From the cell containing the given text, extract its center point as [X, Y] coordinate. 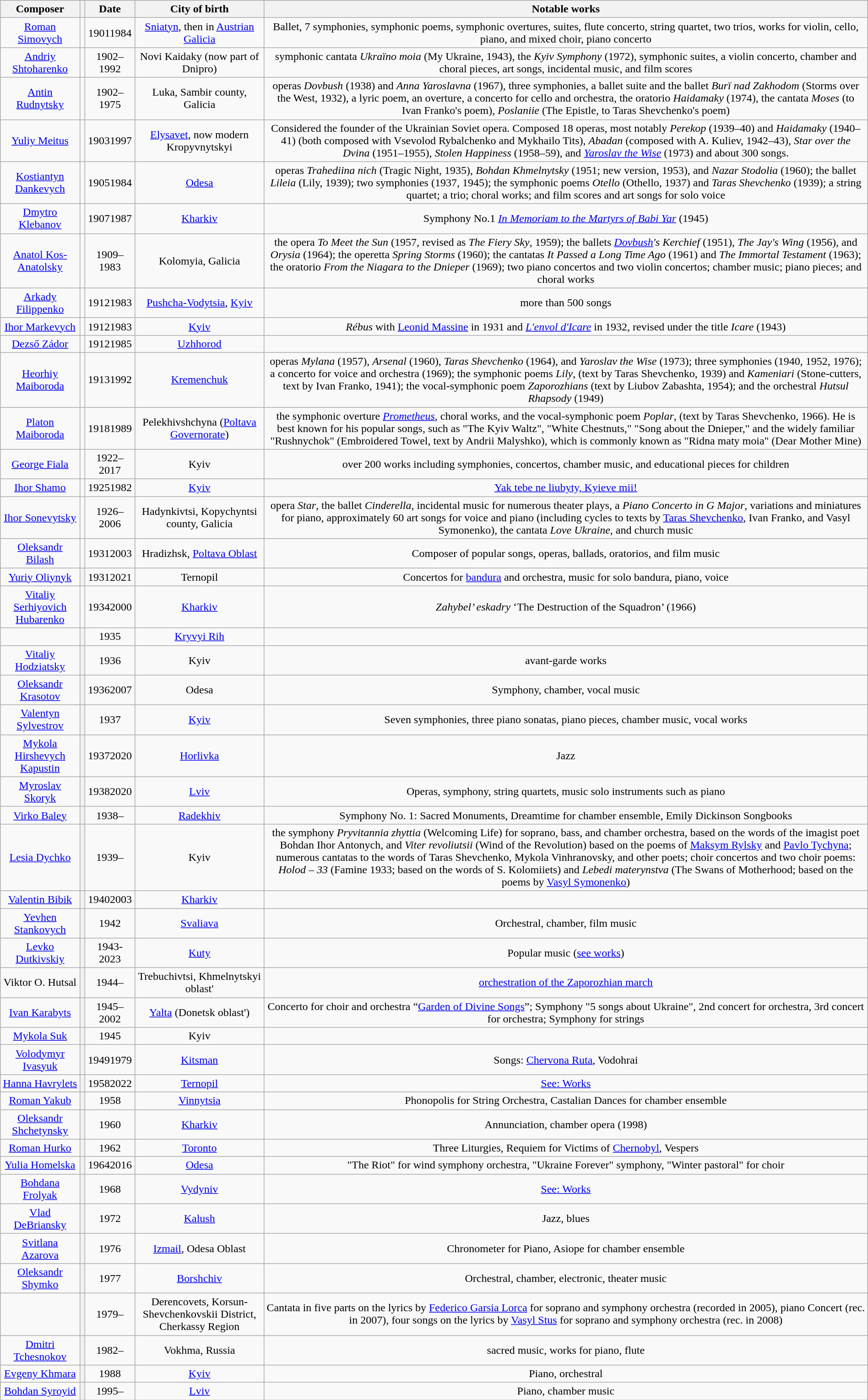
1995– [110, 1391]
Oleksandr Krasotov [40, 690]
Borshchiv [200, 1278]
Ihor Sonevytsky [40, 518]
19051984 [110, 183]
19382020 [110, 792]
Orchestral, chamber, film music [566, 923]
Symphony, chamber, vocal music [566, 690]
Kostiantyn Dankevych [40, 183]
Piano, chamber music [566, 1391]
Heorhiy Maiboroda [40, 380]
19582022 [110, 1083]
1979– [110, 1314]
1936 [110, 660]
Vlad DeBriansky [40, 1218]
Roman Hurko [40, 1148]
19071987 [110, 219]
Composer of popular songs, operas, ballads, oratorios, and film music [566, 554]
over 200 works including symphonies, concertos, chamber music, and educational pieces for children [566, 464]
Svaliava [200, 923]
Composer [40, 9]
Vinnytsia [200, 1101]
1943-2023 [110, 953]
Platon Maiboroda [40, 428]
Yuliy Meitus [40, 141]
Chronometer for Piano, Asiope for chamber ensemble [566, 1249]
1922–2017 [110, 464]
Pelekhivshchyna (Poltava Governorate) [200, 428]
Arkady Filippenko [40, 303]
Dmytro Klebanov [40, 219]
19362007 [110, 690]
Annunciation, chamber opera (1998) [566, 1124]
Operas, symphony, string quartets, music solo instruments such as piano [566, 792]
Concertos for bandura and orchestra, music for solo bandura, piano, voice [566, 577]
Oleksandr Bilash [40, 554]
George Fiala [40, 464]
1942 [110, 923]
Hradizhsk, Poltava Oblast [200, 554]
19312003 [110, 554]
Orchestral, chamber, electronic, theater music [566, 1278]
Viktor O. Hutsal [40, 983]
Kolomyia, Galicia [200, 261]
Horlivka [200, 756]
1902–1992 [110, 62]
Trebuchivtsi, Khmelnytskyi oblast' [200, 983]
19011984 [110, 33]
Elysavet, now modern Kropyvnytskyi [200, 141]
Jazz, blues [566, 1218]
Svitlana Azarova [40, 1249]
1944– [110, 983]
Yak tebe ne liubyty, Kyieve mii! [566, 488]
orchestration of the Zaporozhian march [566, 983]
Bohdan Syroyid [40, 1391]
19491979 [110, 1060]
Anatol Kos-Anatolsky [40, 261]
1976 [110, 1249]
Kuty [200, 953]
19372020 [110, 756]
19181989 [110, 428]
Kitsman [200, 1060]
19402003 [110, 899]
Piano, orchestral [566, 1374]
Yuriy Oliynyk [40, 577]
Notable works [566, 9]
Oleksandr Shchetynsky [40, 1124]
Zahybel’ eskadry ‘The Destruction of the Squadron’ (1966) [566, 607]
Ihor Markevych [40, 326]
Pushcha-Vodytsia, Kyiv [200, 303]
Evgeny Khmara [40, 1374]
Kalush [200, 1218]
Dmitri Tchesnokov [40, 1350]
19342000 [110, 607]
1926–2006 [110, 518]
1982– [110, 1350]
Vydyniv [200, 1189]
City of birth [200, 9]
Roman Simovych [40, 33]
1935 [110, 637]
Valentin Bibik [40, 899]
19131992 [110, 380]
Symphony No. 1: Sacred Monuments, Dreamtime for chamber ensemble, Emily Dickinson Songbooks [566, 815]
Andriy Shtoharenko [40, 62]
1945–2002 [110, 1012]
1972 [110, 1218]
Novi Kaidaky (now part of Dnipro) [200, 62]
Seven symphonies, three piano sonatas, piano pieces, chamber music, vocal works [566, 719]
Hadynkivtsi, Kopychyntsi county, Galicia [200, 518]
1902–1975 [110, 98]
Bohdana Frolyak [40, 1189]
Vokhma, Russia [200, 1350]
Valentyn Sylvestrov [40, 719]
Ivan Karabyts [40, 1012]
Levko Dutkivskiy [40, 953]
Ihor Shamo [40, 488]
1938– [110, 815]
1937 [110, 719]
Kremenchuk [200, 380]
"The Riot" for wind symphony orchestra, "Ukraine Forever" symphony, "Winter pastoral" for choir [566, 1165]
1909–1983 [110, 261]
Rébus with Leonid Massine in 1931 and L'envol d'Icare in 1932, revised under the title Icare (1943) [566, 326]
1939– [110, 857]
Uzhhorod [200, 344]
1945 [110, 1036]
Jazz [566, 756]
1977 [110, 1278]
Roman Yakub [40, 1101]
more than 500 songs [566, 303]
1958 [110, 1101]
Lesia Dychko [40, 857]
1988 [110, 1374]
Popular music (see works) [566, 953]
avant-garde works [566, 660]
Derencovets, Korsun-Shevchenkovskii District, Cherkassy Region [200, 1314]
Date [110, 9]
Vitaliy Hodziatsky [40, 660]
Three Liturgies, Requiem for Victims of Chernobyl, Vespers [566, 1148]
Oleksandr Shymko [40, 1278]
Mykola Hirshevych Kapustin [40, 756]
Yevhen Stankovych [40, 923]
Toronto [200, 1148]
Phonopolis for String Orchestra, Castalian Dances for chamber ensemble [566, 1101]
19251982 [110, 488]
Luka, Sambir county, Galicia [200, 98]
Radekhiv [200, 815]
Songs: Chervona Ruta, Vodohrai [566, 1060]
Vitaliy Serhiyovich Hubarenko [40, 607]
19121985 [110, 344]
19642016 [110, 1165]
Hanna Havrylets [40, 1083]
1960 [110, 1124]
1968 [110, 1189]
Virko Baley [40, 815]
Sniatyn, then in Austrian Galicia [200, 33]
sacred music, works for piano, flute [566, 1350]
Myroslav Skoryk [40, 792]
Mykola Suk [40, 1036]
Yulia Homelska [40, 1165]
Kryvyi Rih [200, 637]
Symphony No.1 In Memoriam to the Martyrs of Babi Yar (1945) [566, 219]
19031997 [110, 141]
Yalta (Donetsk oblast') [200, 1012]
Izmail, Odesa Oblast [200, 1249]
Antin Rudnytsky [40, 98]
Volodymyr Ivasyuk [40, 1060]
1962 [110, 1148]
19312021 [110, 577]
Dezső Zádor [40, 344]
